From the cell containing the given text, extract its center point as [x, y] coordinate. 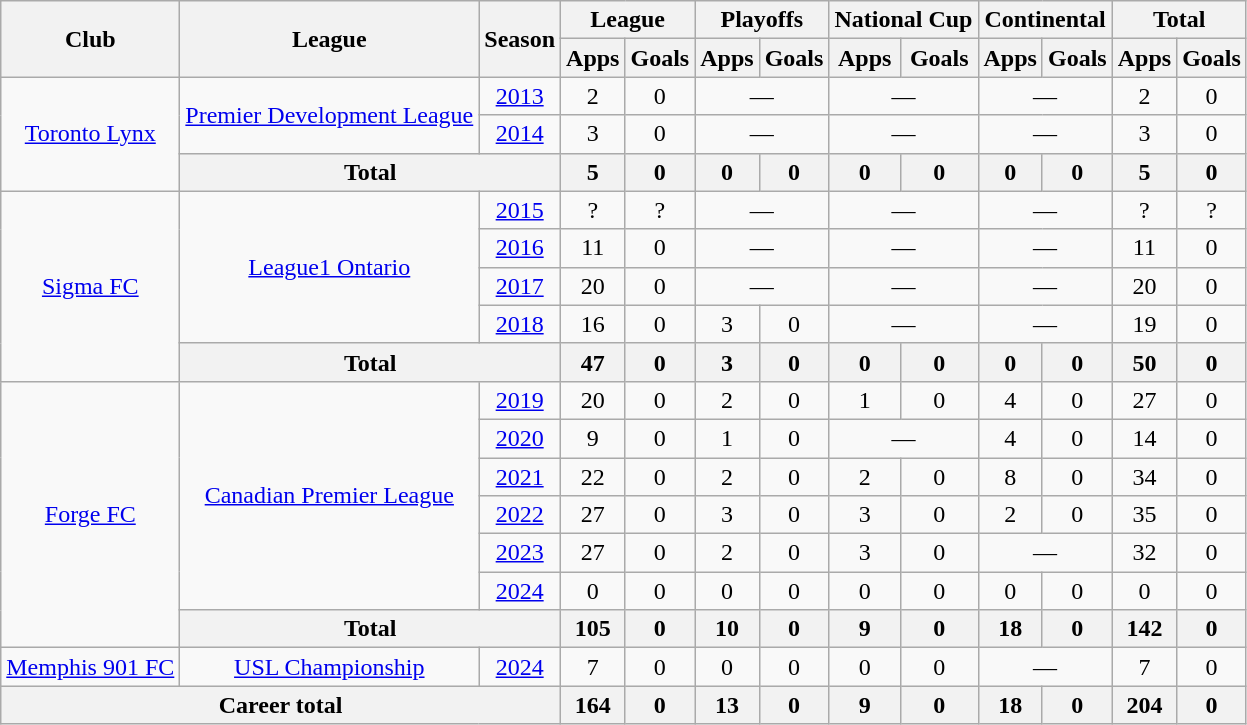
34 [1144, 477]
Forge FC [90, 514]
2013 [520, 96]
8 [1010, 477]
32 [1144, 553]
Club [90, 39]
Continental [1045, 20]
2021 [520, 477]
Canadian Premier League [330, 495]
National Cup [904, 20]
13 [727, 705]
16 [593, 324]
14 [1144, 438]
19 [1144, 324]
2022 [520, 515]
50 [1144, 362]
Playoffs [762, 20]
Sigma FC [90, 286]
2014 [520, 134]
105 [593, 629]
Memphis 901 FC [90, 667]
10 [727, 629]
2020 [520, 438]
204 [1144, 705]
League1 Ontario [330, 267]
2019 [520, 400]
47 [593, 362]
2017 [520, 286]
2023 [520, 553]
USL Championship [330, 667]
164 [593, 705]
142 [1144, 629]
Season [520, 39]
Premier Development League [330, 115]
Toronto Lynx [90, 134]
2015 [520, 210]
35 [1144, 515]
Career total [281, 705]
22 [593, 477]
2018 [520, 324]
2016 [520, 248]
